From the cell containing the given text, extract its center point as [X, Y] coordinate. 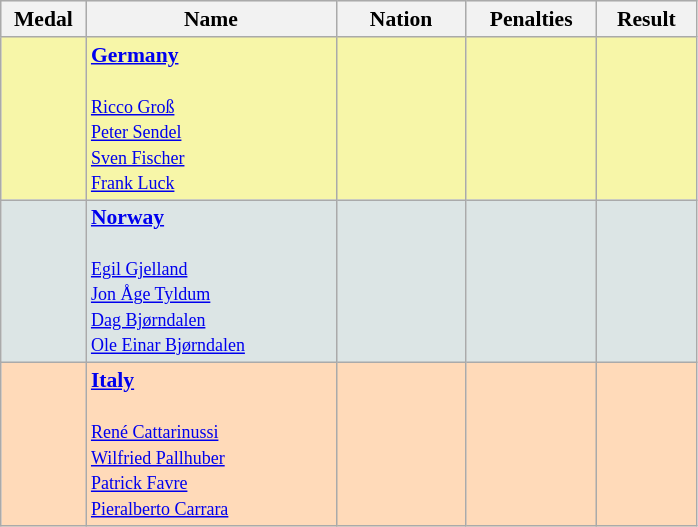
Penalties [531, 19]
Result [646, 19]
GermanyRicco GroßPeter SendelSven FischerFrank Luck [211, 118]
Medal [44, 19]
ItalyRené CattarinussiWilfried PallhuberPatrick FavrePieralberto Carrara [211, 444]
Name [211, 19]
NorwayEgil GjellandJon Åge TyldumDag BjørndalenOle Einar Bjørndalen [211, 282]
Nation [401, 19]
